Capture the cell that displays the provided text and extract its [X, Y] central coordinate. 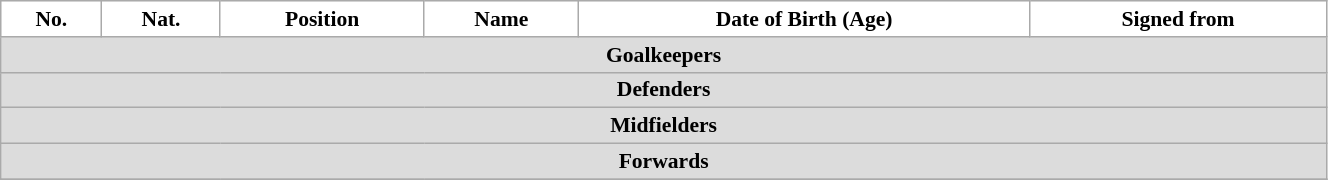
Midfielders [664, 126]
Nat. [161, 19]
Position [322, 19]
Signed from [1178, 19]
Forwards [664, 162]
No. [52, 19]
Goalkeepers [664, 55]
Defenders [664, 90]
Name [502, 19]
Date of Birth (Age) [804, 19]
